For the text-containing cell, return its midpoint in [X, Y] coordinate format. 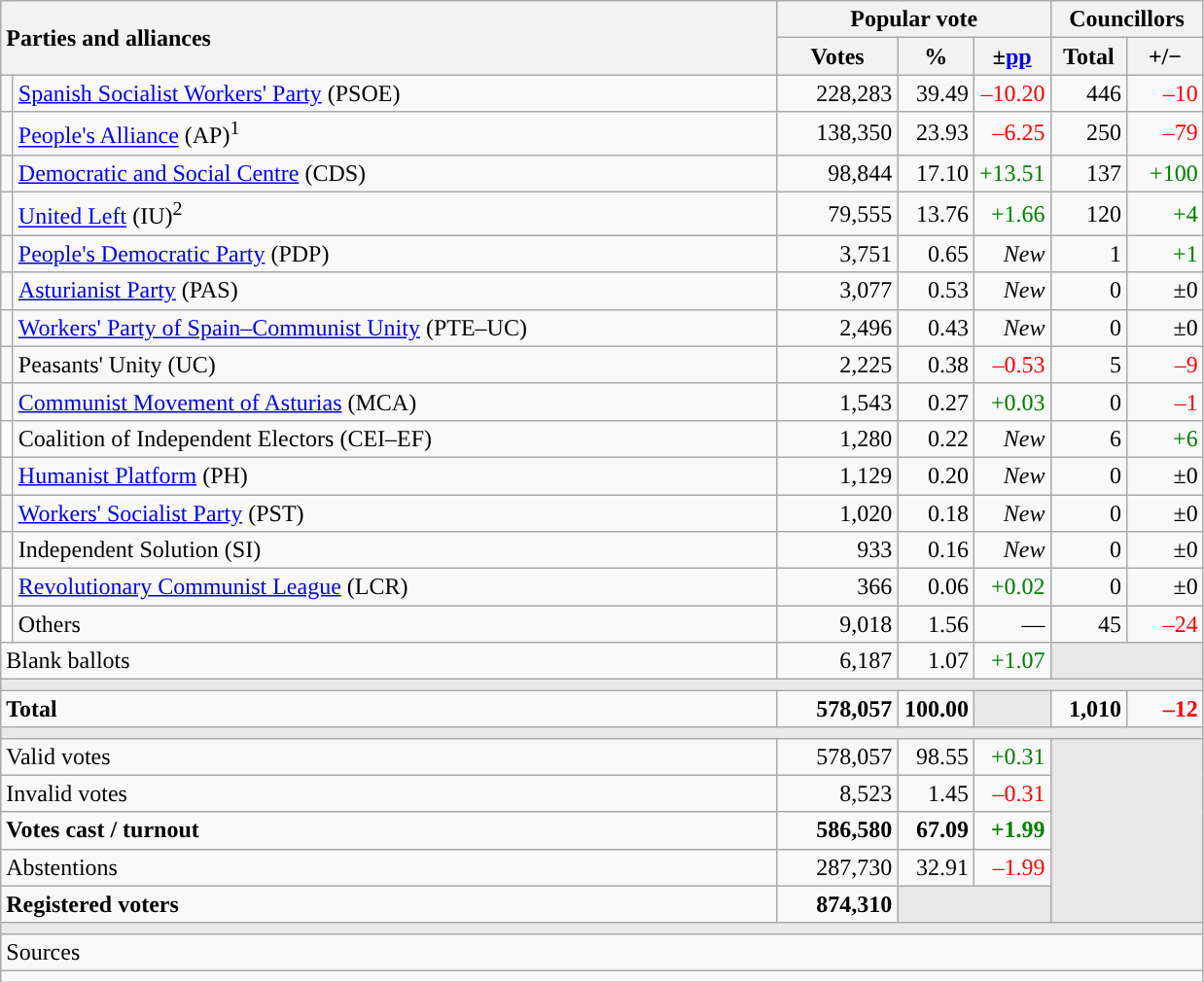
–0.53 [1011, 365]
1,129 [837, 475]
586,580 [837, 830]
Peasants' Unity (UC) [395, 365]
13.76 [936, 214]
0.43 [936, 328]
Popular vote [914, 19]
6,187 [837, 661]
Democratic and Social Centre (CDS) [395, 173]
— [1011, 624]
Councillors [1126, 19]
1,280 [837, 438]
+0.31 [1011, 756]
Sources [602, 952]
8,523 [837, 793]
39.49 [936, 93]
287,730 [837, 867]
+0.02 [1011, 587]
32.91 [936, 867]
–10.20 [1011, 93]
+0.03 [1011, 402]
Spanish Socialist Workers' Party (PSOE) [395, 93]
933 [837, 550]
0.06 [936, 587]
Abstentions [389, 867]
+1.99 [1011, 830]
Invalid votes [389, 793]
+1 [1165, 254]
–0.31 [1011, 793]
120 [1089, 214]
Parties and alliances [389, 38]
–10 [1165, 93]
0.16 [936, 550]
Independent Solution (SI) [395, 550]
–12 [1165, 709]
1 [1089, 254]
People's Alliance (AP)1 [395, 134]
+4 [1165, 214]
67.09 [936, 830]
0.18 [936, 513]
Votes cast / turnout [389, 830]
Coalition of Independent Electors (CEI–EF) [395, 438]
446 [1089, 93]
–6.25 [1011, 134]
2,225 [837, 365]
250 [1089, 134]
1.45 [936, 793]
98.55 [936, 756]
0.53 [936, 291]
366 [837, 587]
+/− [1165, 56]
23.93 [936, 134]
Humanist Platform (PH) [395, 475]
1.07 [936, 661]
45 [1089, 624]
% [936, 56]
2,496 [837, 328]
3,077 [837, 291]
0.65 [936, 254]
0.22 [936, 438]
1,020 [837, 513]
137 [1089, 173]
Votes [837, 56]
5 [1089, 365]
Communist Movement of Asturias (MCA) [395, 402]
+100 [1165, 173]
Valid votes [389, 756]
–79 [1165, 134]
Others [395, 624]
Workers' Party of Spain–Communist Unity (PTE–UC) [395, 328]
Workers' Socialist Party (PST) [395, 513]
Registered voters [389, 904]
+6 [1165, 438]
+13.51 [1011, 173]
Blank ballots [389, 661]
–1 [1165, 402]
0.20 [936, 475]
–1.99 [1011, 867]
Revolutionary Communist League (LCR) [395, 587]
1.56 [936, 624]
Asturianist Party (PAS) [395, 291]
138,350 [837, 134]
100.00 [936, 709]
+1.07 [1011, 661]
228,283 [837, 93]
0.27 [936, 402]
0.38 [936, 365]
1,543 [837, 402]
–24 [1165, 624]
98,844 [837, 173]
3,751 [837, 254]
1,010 [1089, 709]
874,310 [837, 904]
United Left (IU)2 [395, 214]
9,018 [837, 624]
17.10 [936, 173]
79,555 [837, 214]
People's Democratic Party (PDP) [395, 254]
+1.66 [1011, 214]
–9 [1165, 365]
±pp [1011, 56]
6 [1089, 438]
